Provide the [X, Y] coordinate of the cell's center where the given text is located.  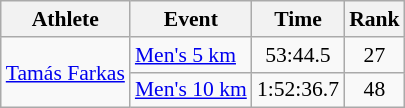
Event [191, 19]
Men's 10 km [191, 90]
53:44.5 [298, 55]
Men's 5 km [191, 55]
Time [298, 19]
1:52:36.7 [298, 90]
27 [374, 55]
48 [374, 90]
Rank [374, 19]
Tamás Farkas [66, 72]
Athlete [66, 19]
